Detect which cell encompasses the target text, then output its [x, y] center coordinate. 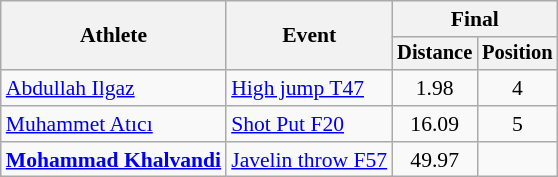
5 [517, 124]
High jump T47 [309, 88]
Position [517, 54]
16.09 [434, 124]
Distance [434, 54]
Final [474, 19]
1.98 [434, 88]
Muhammet Atıcı [114, 124]
Shot Put F20 [309, 124]
Athlete [114, 36]
4 [517, 88]
Abdullah Ilgaz [114, 88]
Event [309, 36]
